For the text-containing cell, return its midpoint in [x, y] coordinate format. 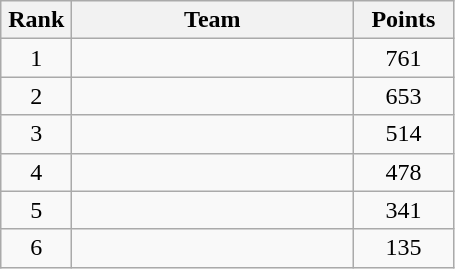
341 [404, 210]
Team [212, 20]
4 [36, 172]
761 [404, 58]
3 [36, 134]
1 [36, 58]
653 [404, 96]
5 [36, 210]
Rank [36, 20]
6 [36, 248]
478 [404, 172]
2 [36, 96]
135 [404, 248]
514 [404, 134]
Points [404, 20]
